Return the [X, Y] coordinate for the center point of the cell that contains the specified text.  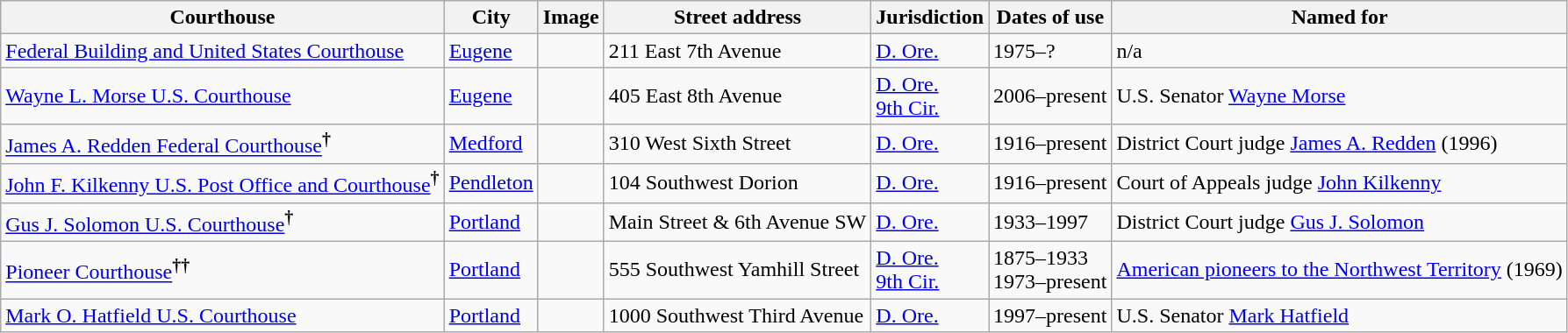
310 West Sixth Street [737, 144]
American pioneers to the Northwest Territory (1969) [1339, 270]
U.S. Senator Mark Hatfield [1339, 315]
n/a [1339, 51]
Main Street & 6th Avenue SW [737, 223]
Pendleton [491, 182]
Pioneer Courthouse†† [223, 270]
1875–19331973–present [1050, 270]
James A. Redden Federal Courthouse† [223, 144]
405 East 8th Avenue [737, 96]
John F. Kilkenny U.S. Post Office and Courthouse† [223, 182]
555 Southwest Yamhill Street [737, 270]
Gus J. Solomon U.S. Courthouse† [223, 223]
U.S. Senator Wayne Morse [1339, 96]
Wayne L. Morse U.S. Courthouse [223, 96]
City [491, 18]
Court of Appeals judge John Kilkenny [1339, 182]
1000 Southwest Third Avenue [737, 315]
1933–1997 [1050, 223]
Courthouse [223, 18]
1975–? [1050, 51]
District Court judge Gus J. Solomon [1339, 223]
104 Southwest Dorion [737, 182]
Mark O. Hatfield U.S. Courthouse [223, 315]
Dates of use [1050, 18]
District Court judge James A. Redden (1996) [1339, 144]
Named for [1339, 18]
Street address [737, 18]
Federal Building and United States Courthouse [223, 51]
211 East 7th Avenue [737, 51]
Image [570, 18]
Jurisdiction [930, 18]
1997–present [1050, 315]
Medford [491, 144]
2006–present [1050, 96]
